Extract the [x, y] coordinate from the center of the cell holding the provided text.  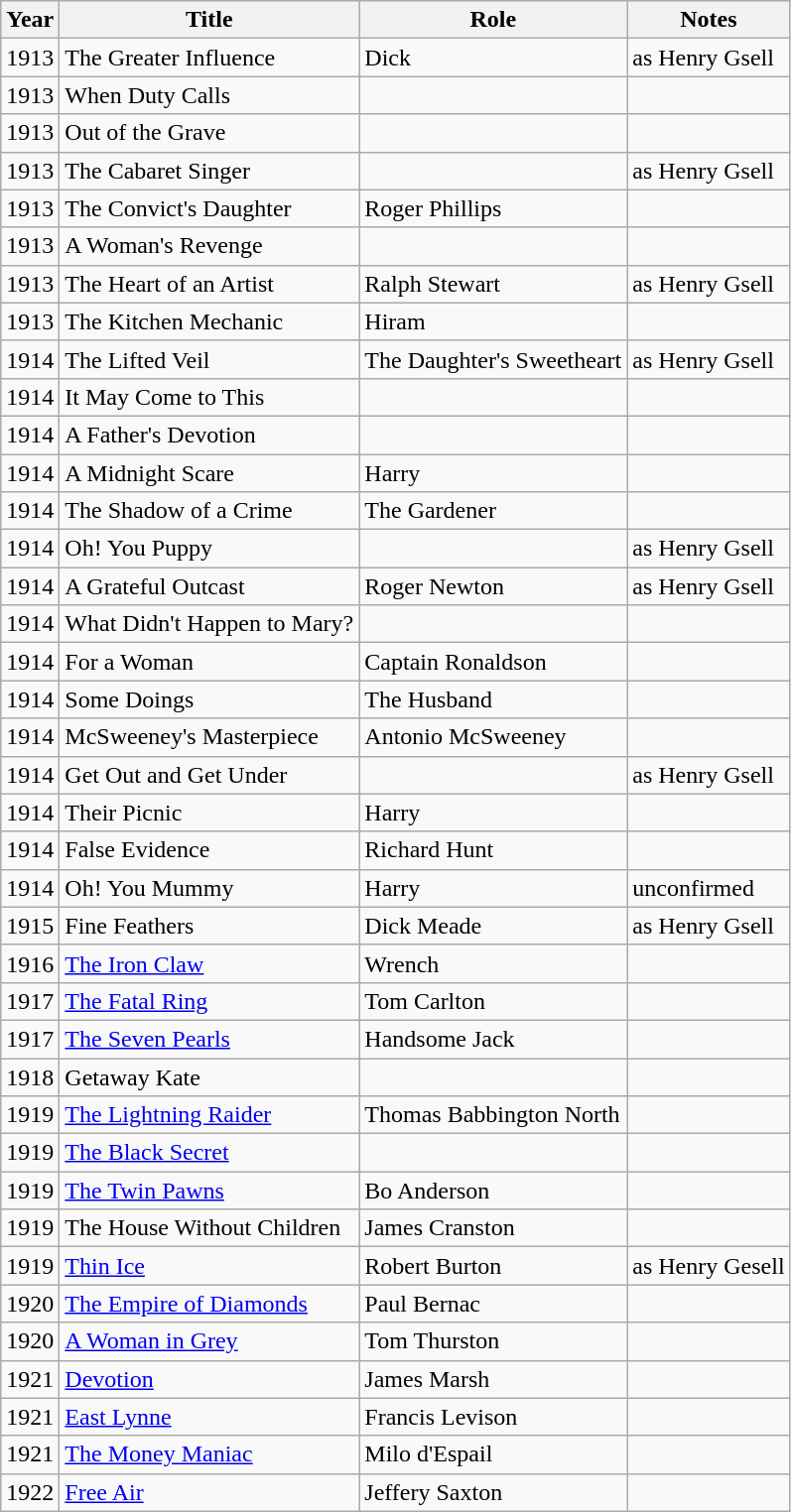
Bo Anderson [493, 1191]
It May Come to This [209, 397]
The Daughter's Sweetheart [493, 359]
Out of the Grave [209, 133]
Paul Bernac [493, 1304]
Thin Ice [209, 1266]
James Marsh [493, 1379]
False Evidence [209, 850]
unconfirmed [709, 888]
Tom Carlton [493, 1001]
Getaway Kate [209, 1076]
Free Air [209, 1492]
McSweeney's Masterpiece [209, 737]
The Money Maniac [209, 1454]
Hiram [493, 321]
Some Doings [209, 699]
A Midnight Scare [209, 473]
A Grateful Outcast [209, 586]
Year [30, 20]
Wrench [493, 963]
Title [209, 20]
The Iron Claw [209, 963]
The Lightning Raider [209, 1115]
The Empire of Diamonds [209, 1304]
1918 [30, 1076]
Robert Burton [493, 1266]
Antonio McSweeney [493, 737]
The House Without Children [209, 1228]
The Twin Pawns [209, 1191]
A Woman's Revenge [209, 246]
Handsome Jack [493, 1039]
Thomas Babbington North [493, 1115]
What Didn't Happen to Mary? [209, 624]
East Lynne [209, 1417]
Oh! You Puppy [209, 549]
Devotion [209, 1379]
When Duty Calls [209, 95]
Get Out and Get Under [209, 775]
The Fatal Ring [209, 1001]
Notes [709, 20]
Dick Meade [493, 926]
Ralph Stewart [493, 284]
Richard Hunt [493, 850]
The Black Secret [209, 1153]
Their Picnic [209, 813]
Captain Ronaldson [493, 662]
The Husband [493, 699]
The Cabaret Singer [209, 171]
The Kitchen Mechanic [209, 321]
Francis Levison [493, 1417]
1922 [30, 1492]
Fine Feathers [209, 926]
Tom Thurston [493, 1341]
Role [493, 20]
The Shadow of a Crime [209, 511]
The Gardener [493, 511]
The Seven Pearls [209, 1039]
as Henry Gesell [709, 1266]
1915 [30, 926]
Dick [493, 58]
Roger Newton [493, 586]
The Lifted Veil [209, 359]
James Cranston [493, 1228]
Oh! You Mummy [209, 888]
The Greater Influence [209, 58]
The Heart of an Artist [209, 284]
A Woman in Grey [209, 1341]
The Convict's Daughter [209, 208]
For a Woman [209, 662]
Roger Phillips [493, 208]
A Father's Devotion [209, 435]
Milo d'Espail [493, 1454]
Jeffery Saxton [493, 1492]
1916 [30, 963]
